Output the [X, Y] coordinate of the center of the cell containing the given text.  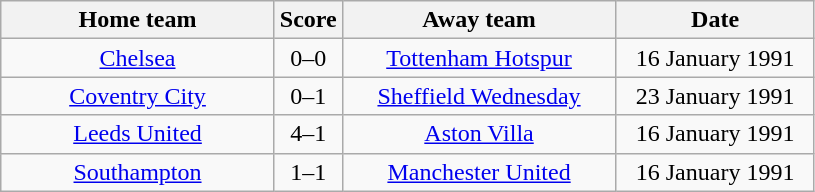
Leeds United [138, 134]
0–1 [308, 96]
Home team [138, 20]
0–0 [308, 58]
Away team [479, 20]
Aston Villa [479, 134]
Coventry City [138, 96]
1–1 [308, 172]
Southampton [138, 172]
Sheffield Wednesday [479, 96]
4–1 [308, 134]
Tottenham Hotspur [479, 58]
Date [716, 20]
Manchester United [479, 172]
Score [308, 20]
23 January 1991 [716, 96]
Chelsea [138, 58]
